Provide the [X, Y] coordinate of the cell's center where the given text is located.  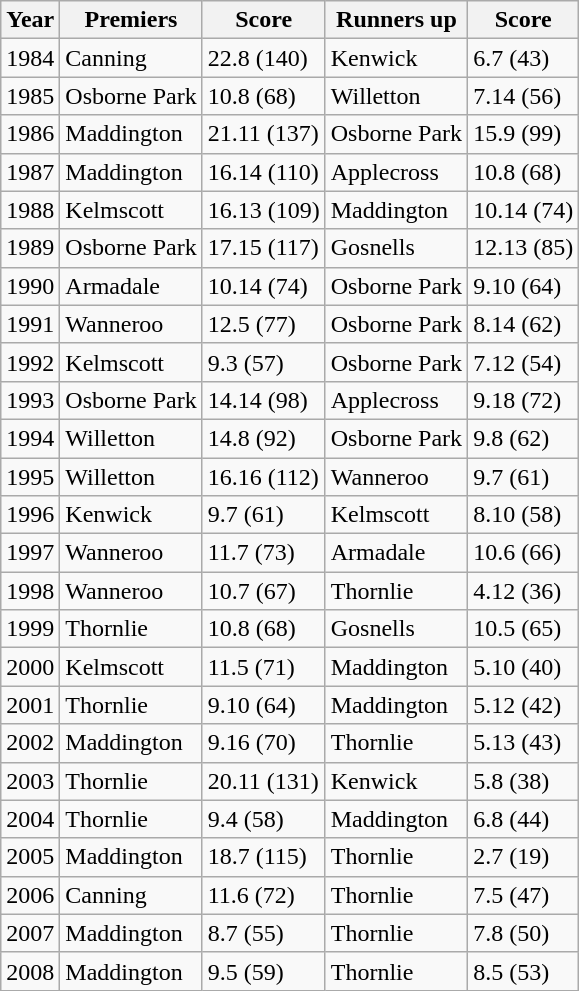
1985 [30, 96]
1992 [30, 362]
9.18 (72) [524, 400]
7.5 (47) [524, 895]
1997 [30, 553]
Year [30, 20]
6.7 (43) [524, 58]
2002 [30, 743]
1991 [30, 324]
14.14 (98) [264, 400]
7.14 (56) [524, 96]
9.5 (59) [264, 971]
8.14 (62) [524, 324]
Premiers [131, 20]
12.13 (85) [524, 248]
18.7 (115) [264, 857]
11.6 (72) [264, 895]
9.16 (70) [264, 743]
1994 [30, 438]
2006 [30, 895]
12.5 (77) [264, 324]
11.7 (73) [264, 553]
5.10 (40) [524, 667]
11.5 (71) [264, 667]
5.13 (43) [524, 743]
1995 [30, 477]
8.10 (58) [524, 515]
10.7 (67) [264, 591]
20.11 (131) [264, 781]
16.13 (109) [264, 210]
14.8 (92) [264, 438]
16.14 (110) [264, 172]
5.8 (38) [524, 781]
4.12 (36) [524, 591]
22.8 (140) [264, 58]
1986 [30, 134]
9.8 (62) [524, 438]
1989 [30, 248]
17.15 (117) [264, 248]
1987 [30, 172]
16.16 (112) [264, 477]
7.8 (50) [524, 933]
2000 [30, 667]
7.12 (54) [524, 362]
5.12 (42) [524, 705]
21.11 (137) [264, 134]
15.9 (99) [524, 134]
2.7 (19) [524, 857]
9.4 (58) [264, 819]
6.8 (44) [524, 819]
1990 [30, 286]
10.5 (65) [524, 629]
9.3 (57) [264, 362]
8.7 (55) [264, 933]
10.6 (66) [524, 553]
Runners up [396, 20]
1993 [30, 400]
2008 [30, 971]
1984 [30, 58]
2003 [30, 781]
2004 [30, 819]
1998 [30, 591]
2001 [30, 705]
8.5 (53) [524, 971]
1988 [30, 210]
1999 [30, 629]
2005 [30, 857]
2007 [30, 933]
1996 [30, 515]
